Determine the [X, Y] coordinate at the center of the cell enclosing the given text.  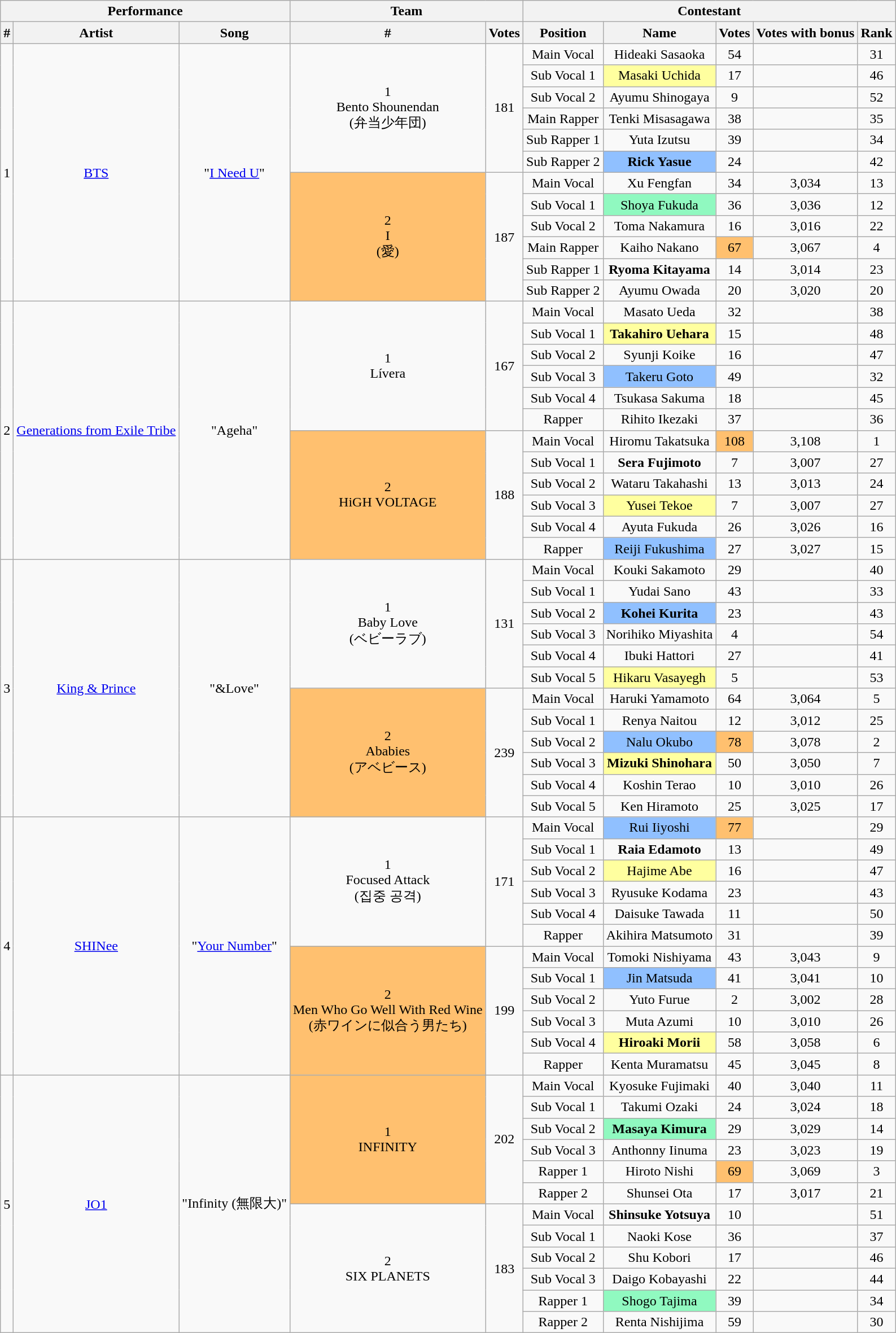
"Your Number" [235, 946]
3,058 [805, 1043]
171 [504, 881]
3,017 [805, 1193]
Yuta Izutsu [659, 140]
Masaki Uchida [659, 76]
Song [235, 33]
44 [876, 1279]
Naoki Kose [659, 1236]
67 [735, 247]
Wataru Takahashi [659, 484]
Rick Yasue [659, 161]
Tenki Misasagawa [659, 119]
Hiroaki Morii [659, 1043]
30 [876, 1322]
Kohei Kurita [659, 613]
Daigo Kobayashi [659, 1279]
183 [504, 1268]
19 [876, 1150]
21 [876, 1193]
Artist [96, 33]
6 [876, 1043]
3,026 [805, 527]
3,064 [805, 699]
Kenta Muramatsu [659, 1064]
Kaiho Nakano [659, 247]
2SIX PLANETS [387, 1268]
Syunji Koike [659, 355]
Hiroto Nishi [659, 1172]
Sera Fujimoto [659, 462]
SHINee [96, 946]
1Bento Shounendan(弁当少年団) [387, 108]
3,078 [805, 742]
Reiji Fukushima [659, 548]
Renya Naitou [659, 720]
202 [504, 1139]
78 [735, 742]
Yuto Furue [659, 1000]
69 [735, 1172]
Nalu Okubo [659, 742]
2Ababies(アベビース) [387, 753]
1INFINITY [387, 1139]
Shu Kobori [659, 1257]
58 [735, 1043]
33 [876, 591]
Raia Edamoto [659, 849]
Jin Matsuda [659, 978]
3,002 [805, 1000]
Rui Iiyoshi [659, 828]
42 [876, 161]
Renta Nishijima [659, 1322]
3,050 [805, 763]
Takahiro Uehara [659, 334]
Votes with bonus [805, 33]
3,024 [805, 1107]
3,013 [805, 484]
Toma Nakamura [659, 226]
Name [659, 33]
Ayuta Fukuda [659, 527]
"&Love" [235, 688]
Shinsuke Yotsuya [659, 1214]
48 [876, 334]
BTS [96, 173]
Norihiko Miyashita [659, 635]
59 [735, 1322]
Kouki Sakamoto [659, 570]
Shoya Fukuda [659, 204]
3,020 [805, 291]
Muta Azumi [659, 1021]
167 [504, 366]
"Ageha" [235, 430]
Yudai Sano [659, 591]
2I(愛) [387, 237]
Shogo Tajima [659, 1300]
Shunsei Ota [659, 1193]
3,027 [805, 548]
Akihira Matsumoto [659, 935]
Masaya Kimura [659, 1129]
3,043 [805, 957]
188 [504, 495]
2Men Who Go Well With Red Wine(赤ワインに似合う男たち) [387, 1011]
Takumi Ozaki [659, 1107]
Contestant [709, 11]
Team [407, 11]
Performance [146, 11]
51 [876, 1214]
108 [735, 441]
Masato Ueda [659, 312]
Mizuki Shinohara [659, 763]
King & Prince [96, 688]
JO1 [96, 1204]
3,069 [805, 1172]
3,012 [805, 720]
"Infinity (無限大)" [235, 1204]
Koshin Terao [659, 785]
3,034 [805, 183]
Kyosuke Fujimaki [659, 1086]
64 [735, 699]
77 [735, 828]
2HiGH VOLTAGE [387, 495]
Tomoki Nishiyama [659, 957]
Yusei Tekoe [659, 505]
8 [876, 1064]
53 [876, 678]
Ryoma Kitayama [659, 269]
Ryusuke Kodama [659, 892]
3,108 [805, 441]
Ken Hiramoto [659, 806]
Xu Fengfan [659, 183]
Takeru Goto [659, 377]
3,040 [805, 1086]
Anthonny Iinuma [659, 1150]
Ayumu Owada [659, 291]
Ibuki Hattori [659, 656]
Hideaki Sasaoka [659, 54]
Hikaru Vasayegh [659, 678]
"I Need U" [235, 173]
Rihito Ikezaki [659, 419]
1Baby Love(ベビーラブ) [387, 623]
239 [504, 753]
Position [563, 33]
3,029 [805, 1129]
199 [504, 1011]
Tsukasa Sakuma [659, 398]
3,036 [805, 204]
52 [876, 97]
187 [504, 237]
181 [504, 108]
3,067 [805, 247]
Daisuke Tawada [659, 914]
Hajime Abe [659, 871]
131 [504, 623]
Ayumu Shinogaya [659, 97]
3,041 [805, 978]
1Lívera [387, 366]
Haruki Yamamoto [659, 699]
3,045 [805, 1064]
Rank [876, 33]
28 [876, 1000]
1Focused Attack(집중 공격) [387, 881]
3,023 [805, 1150]
Generations from Exile Tribe [96, 430]
35 [876, 119]
3,016 [805, 226]
3,014 [805, 269]
Hiromu Takatsuka [659, 441]
3,025 [805, 806]
